Output the (x, y) coordinate of the center of the cell containing the given text.  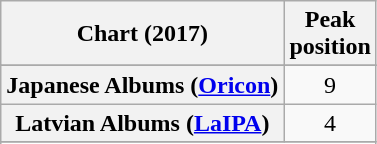
Peak position (330, 34)
Latvian Albums (LaIPA) (142, 123)
Japanese Albums (Oricon) (142, 85)
9 (330, 85)
4 (330, 123)
Chart (2017) (142, 34)
